Return [x, y] of the center of cell containing provided text 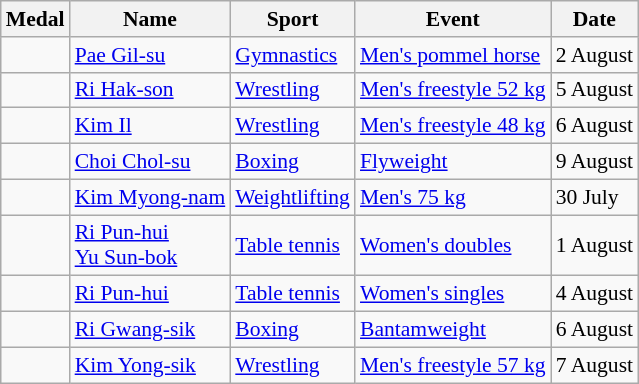
Choi Chol-su [150, 162]
Men's freestyle 57 kg [453, 365]
Men's freestyle 52 kg [453, 90]
Men's pommel horse [453, 55]
Kim Il [150, 126]
Women's doubles [453, 246]
4 August [594, 294]
1 August [594, 246]
Medal [36, 19]
Flyweight [453, 162]
Ri Pun-hui [150, 294]
Men's 75 kg [453, 197]
Kim Myong-nam [150, 197]
Women's singles [453, 294]
5 August [594, 90]
Bantamweight [453, 330]
30 July [594, 197]
Ri Hak-son [150, 90]
Event [453, 19]
Ri Pun-hui Yu Sun-bok [150, 246]
Ri Gwang-sik [150, 330]
Date [594, 19]
Pae Gil-su [150, 55]
Weightlifting [292, 197]
7 August [594, 365]
Kim Yong-sik [150, 365]
9 August [594, 162]
Name [150, 19]
Gymnastics [292, 55]
2 August [594, 55]
Sport [292, 19]
Men's freestyle 48 kg [453, 126]
